Detect which cell encompasses the target text, then output its [x, y] center coordinate. 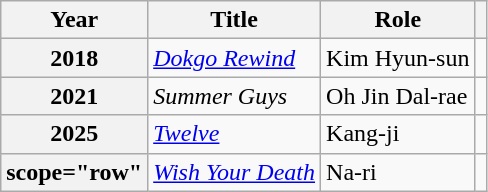
Kang-ji [398, 134]
Dokgo Rewind [234, 58]
2018 [74, 58]
Kim Hyun-sun [398, 58]
2025 [74, 134]
Summer Guys [234, 96]
scope="row" [74, 172]
Na-ri [398, 172]
2021 [74, 96]
Wish Your Death [234, 172]
Year [74, 20]
Role [398, 20]
Oh Jin Dal-rae [398, 96]
Title [234, 20]
Twelve [234, 134]
